Scan for the cell matching the given text and deliver its (X, Y) coordinate at center. 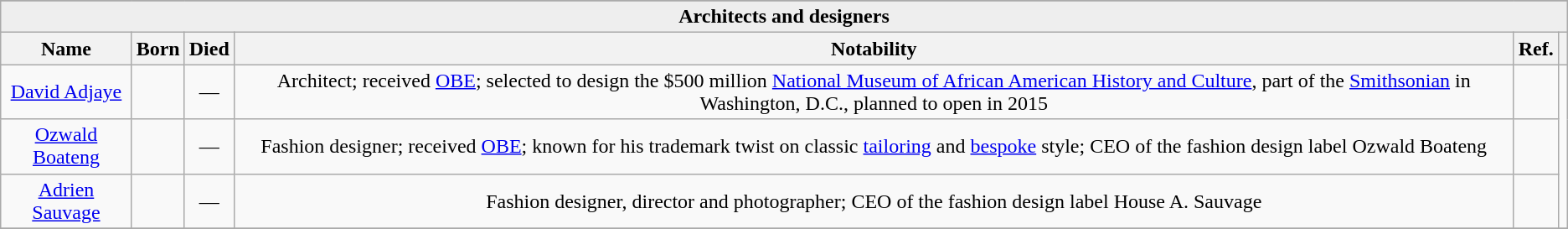
Adrien Sauvage (66, 201)
David Adjaye (66, 92)
Architects and designers (784, 17)
Died (209, 49)
Fashion designer, director and photographer; CEO of the fashion design label House A. Sauvage (874, 201)
Notability (874, 49)
Name (66, 49)
Ref. (1536, 49)
Ozwald Boateng (66, 146)
Fashion designer; received OBE; known for his trademark twist on classic tailoring and bespoke style; CEO of the fashion design label Ozwald Boateng (874, 146)
Born (157, 49)
